Determine the (X, Y) coordinate at the center of the cell enclosing the given text.  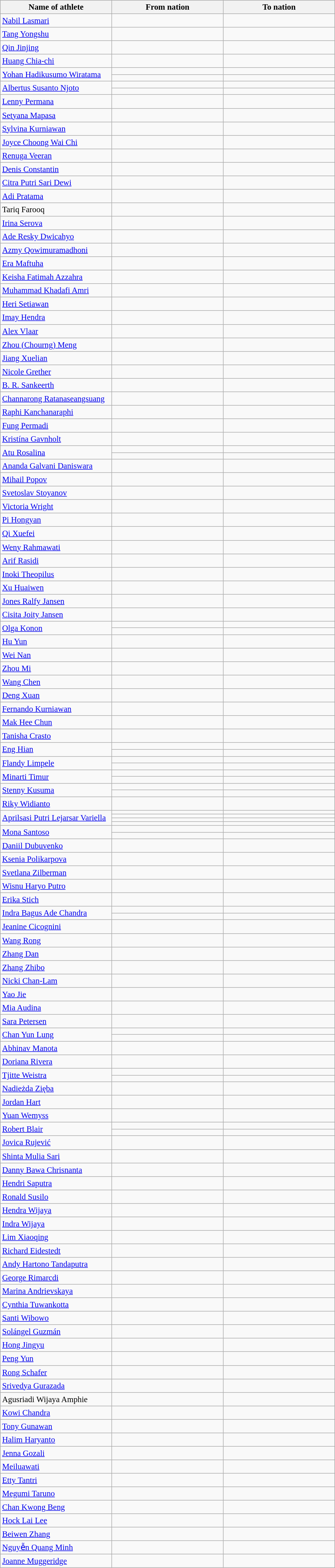
Robert Blair (56, 1129)
Inoki Theopilus (56, 574)
Jeanine Cicognini (56, 927)
Chan Yun Lung (56, 1035)
Srivedya Gurazada (56, 1386)
Adi Pratama (56, 196)
Tang Yongshu (56, 34)
Jordan Hart (56, 1102)
Wei Nan (56, 655)
Renuga Veeran (56, 155)
B. R. Sankeerth (56, 385)
Erika Stich (56, 900)
Ade Resky Dwicahyo (56, 237)
Tony Gunawan (56, 1426)
Jenna Gozali (56, 1453)
Jovica Rujević (56, 1143)
Joyce Choong Wai Chi (56, 142)
Yuan Wemyss (56, 1116)
Azmy Qowimuramadhoni (56, 250)
Flandy Limpele (56, 763)
Lenny Permana (56, 102)
Mak Hee Chun (56, 722)
Arif Rasidi (56, 560)
Zhou Mi (56, 669)
Fung Permadi (56, 425)
Shinta Mulia Sari (56, 1156)
Hong Jingyu (56, 1345)
Nguyễn Quang Minh (56, 1548)
Cynthia Tuwankotta (56, 1305)
Jiang Xuelian (56, 358)
Daniil Dubuvenko (56, 846)
Hock Lai Lee (56, 1521)
Atu Rosalina (56, 453)
Nicole Grether (56, 372)
Beiwen Zhang (56, 1534)
Yao Jie (56, 994)
Agusriadi Wijaya Amphie (56, 1399)
Marina Andrievskaya (56, 1291)
Stenny Kusuma (56, 790)
Era Maftuha (56, 264)
Hendri Saputra (56, 1183)
Zhou (Chourng) Meng (56, 345)
Halim Haryanto (56, 1440)
Xu Huaiwen (56, 587)
Huang Chia-chi (56, 61)
Nabil Lasmari (56, 21)
Muhammad Khadafi Amri (56, 290)
Wisnu Haryo Putro (56, 886)
Ksenia Polikarpova (56, 859)
Qin Jinjing (56, 48)
Sara Petersen (56, 1021)
Alex Vlaar (56, 331)
Tjitte Weistra (56, 1075)
Name of athlete (56, 7)
Victoria Wright (56, 507)
Andy Hartono Tandaputra (56, 1264)
Abhinav Manota (56, 1048)
Meiluawati (56, 1467)
Eng Hian (56, 750)
Hu Yun (56, 642)
Raphi Kanchanaraphi (56, 412)
Imay Hendra (56, 318)
Wang Chen (56, 682)
Svetlana Zilberman (56, 873)
Olga Konon (56, 628)
Richard Eidestedt (56, 1251)
Svetoslav Stoyanov (56, 493)
Ronald Susilo (56, 1197)
Rong Schafer (56, 1372)
Mihail Popov (56, 480)
Deng Xuan (56, 695)
Chan Kwong Beng (56, 1507)
Jones Ralfy Jansen (56, 601)
Channarong Ratanaseangsuang (56, 399)
Nicki Chan-Lam (56, 981)
Solángel Guzmán (56, 1332)
To nation (279, 7)
Qi Xuefei (56, 534)
Tanisha Crasto (56, 736)
Peng Yun (56, 1359)
Heri Setiawan (56, 304)
Riky Widianto (56, 804)
Hendra Wijaya (56, 1210)
From nation (167, 7)
Danny Bawa Chrisnanta (56, 1170)
Kowi Chandra (56, 1413)
Zhang Zhibo (56, 967)
Sylvina Kurniawan (56, 129)
Albertus Susanto Njoto (56, 88)
George Rimarcdi (56, 1278)
Ananda Galvani Daniswara (56, 466)
Doriana Rivera (56, 1062)
Wang Rong (56, 940)
Pi Hongyan (56, 520)
Aprilsasi Putri Lejarsar Variella (56, 818)
Tariq Farooq (56, 210)
Denis Constantin (56, 169)
Irina Serova (56, 223)
Megumi Taruno (56, 1494)
Fernando Kurniawan (56, 709)
Indra Bagus Ade Chandra (56, 913)
Zhang Dan (56, 954)
Mia Audina (56, 1008)
Citra Putri Sari Dewi (56, 183)
Yohan Hadikusumo Wiratama (56, 75)
Lim Xiaoqing (56, 1237)
Etty Tantri (56, 1480)
Cisita Joity Jansen (56, 615)
Setyana Mapasa (56, 115)
Kristína Gavnholt (56, 439)
Weny Rahmawati (56, 547)
Joanne Muggeridge (56, 1561)
Santi Wibowo (56, 1318)
Keisha Fatimah Azzahra (56, 277)
Indra Wijaya (56, 1224)
Mona Santoso (56, 832)
Minarti Timur (56, 777)
Nadieżda Zięba (56, 1089)
